Capture the cell that displays the provided text and extract its (x, y) central coordinate. 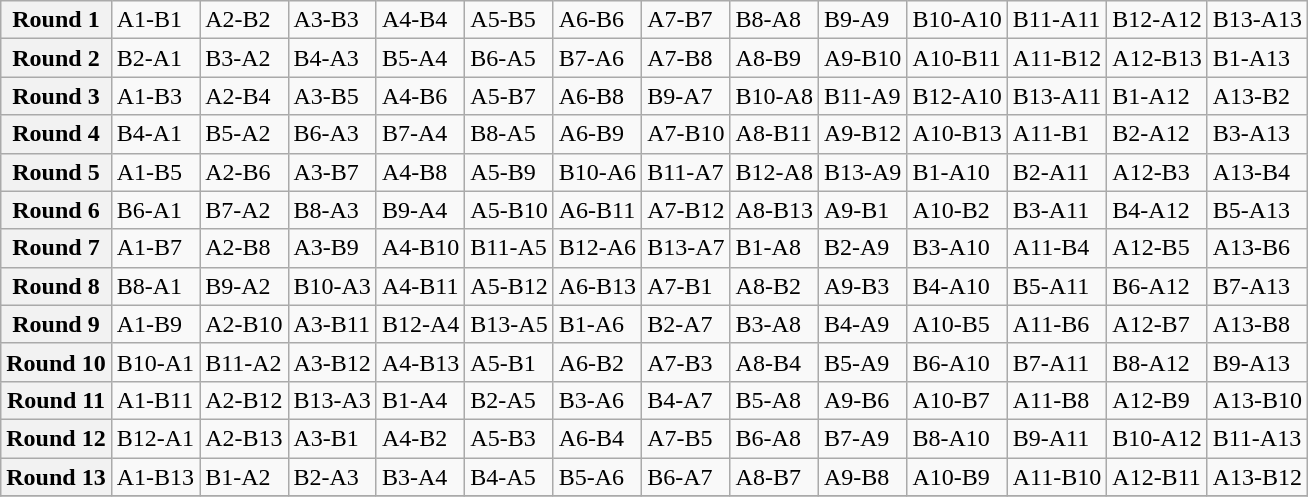
B5-A9 (862, 362)
B6-A10 (957, 362)
A7-B10 (686, 134)
B4-A3 (332, 58)
A11-B1 (1057, 134)
B3-A2 (244, 58)
A8-B2 (774, 286)
A1-B7 (155, 248)
A4-B13 (420, 362)
B2-A3 (332, 477)
A1-B5 (155, 172)
Round 8 (56, 286)
A6-B4 (597, 438)
A8-B13 (774, 210)
B6-A5 (509, 58)
A13-B8 (1257, 324)
A7-B1 (686, 286)
B3-A11 (1057, 210)
B7-A4 (420, 134)
A13-B6 (1257, 248)
Round 10 (56, 362)
A13-B4 (1257, 172)
A2-B10 (244, 324)
A3-B3 (332, 20)
A3-B11 (332, 324)
B13-A5 (509, 324)
A4-B11 (420, 286)
B7-A6 (597, 58)
Round 2 (56, 58)
A1-B9 (155, 324)
B6-A1 (155, 210)
A10-B5 (957, 324)
A3-B12 (332, 362)
B5-A4 (420, 58)
A7-B3 (686, 362)
A6-B6 (597, 20)
A6-B9 (597, 134)
A8-B9 (774, 58)
B13-A3 (332, 400)
A3-B7 (332, 172)
B4-A10 (957, 286)
B6-A8 (774, 438)
A2-B6 (244, 172)
B1-A10 (957, 172)
B1-A4 (420, 400)
A5-B10 (509, 210)
B9-A7 (686, 96)
A3-B5 (332, 96)
B12-A10 (957, 96)
A10-B9 (957, 477)
A9-B12 (862, 134)
B4-A5 (509, 477)
A6-B2 (597, 362)
B10-A10 (957, 20)
B10-A6 (597, 172)
A9-B3 (862, 286)
B4-A1 (155, 134)
A4-B2 (420, 438)
B3-A13 (1257, 134)
A4-B6 (420, 96)
B1-A12 (1157, 96)
B8-A10 (957, 438)
Round 5 (56, 172)
B2-A5 (509, 400)
A13-B2 (1257, 96)
A3-B1 (332, 438)
B2-A1 (155, 58)
A12-B13 (1157, 58)
B7-A11 (1057, 362)
A9-B10 (862, 58)
Round 9 (56, 324)
A12-B7 (1157, 324)
B4-A12 (1157, 210)
A5-B5 (509, 20)
B8-A12 (1157, 362)
B2-A9 (862, 248)
Round 13 (56, 477)
A11-B10 (1057, 477)
A12-B5 (1157, 248)
B3-A8 (774, 324)
A2-B8 (244, 248)
A13-B12 (1257, 477)
A13-B10 (1257, 400)
B9-A11 (1057, 438)
B11-A7 (686, 172)
B5-A6 (597, 477)
A6-B13 (597, 286)
B9-A2 (244, 286)
B2-A11 (1057, 172)
Round 1 (56, 20)
A4-B4 (420, 20)
B12-A6 (597, 248)
B7-A13 (1257, 286)
B9-A4 (420, 210)
B11-A13 (1257, 438)
Round 6 (56, 210)
B11-A9 (862, 96)
A11-B6 (1057, 324)
B6-A12 (1157, 286)
A12-B3 (1157, 172)
B3-A4 (420, 477)
A6-B8 (597, 96)
B1-A13 (1257, 58)
B3-A6 (597, 400)
A3-B9 (332, 248)
B5-A11 (1057, 286)
B10-A12 (1157, 438)
A12-B9 (1157, 400)
B11-A11 (1057, 20)
B2-A12 (1157, 134)
A5-B9 (509, 172)
A5-B7 (509, 96)
A5-B3 (509, 438)
B5-A13 (1257, 210)
Round 3 (56, 96)
Round 11 (56, 400)
A1-B13 (155, 477)
A7-B7 (686, 20)
B4-A7 (686, 400)
B12-A8 (774, 172)
A2-B13 (244, 438)
B8-A8 (774, 20)
B8-A5 (509, 134)
B7-A2 (244, 210)
B7-A9 (862, 438)
A4-B8 (420, 172)
A11-B12 (1057, 58)
A9-B6 (862, 400)
A7-B12 (686, 210)
A1-B1 (155, 20)
B5-A8 (774, 400)
B9-A9 (862, 20)
A12-B11 (1157, 477)
B9-A13 (1257, 362)
A5-B1 (509, 362)
A10-B11 (957, 58)
A11-B8 (1057, 400)
B6-A7 (686, 477)
B13-A13 (1257, 20)
A10-B13 (957, 134)
B12-A1 (155, 438)
A5-B12 (509, 286)
B4-A9 (862, 324)
B12-A12 (1157, 20)
A2-B12 (244, 400)
B12-A4 (420, 324)
B5-A2 (244, 134)
A9-B8 (862, 477)
A1-B11 (155, 400)
B11-A5 (509, 248)
B2-A7 (686, 324)
A1-B3 (155, 96)
Round 12 (56, 438)
B11-A2 (244, 362)
A8-B4 (774, 362)
B13-A7 (686, 248)
B6-A3 (332, 134)
A6-B11 (597, 210)
A7-B5 (686, 438)
A10-B7 (957, 400)
B1-A6 (597, 324)
B10-A1 (155, 362)
A2-B2 (244, 20)
A10-B2 (957, 210)
A9-B1 (862, 210)
A7-B8 (686, 58)
B8-A3 (332, 210)
Round 4 (56, 134)
B8-A1 (155, 286)
B13-A11 (1057, 96)
B1-A2 (244, 477)
Round 7 (56, 248)
A8-B11 (774, 134)
A11-B4 (1057, 248)
B10-A3 (332, 286)
B10-A8 (774, 96)
B1-A8 (774, 248)
A2-B4 (244, 96)
A8-B7 (774, 477)
B3-A10 (957, 248)
A4-B10 (420, 248)
B13-A9 (862, 172)
